Locate the cell with the specified text and output its [x, y] center coordinate. 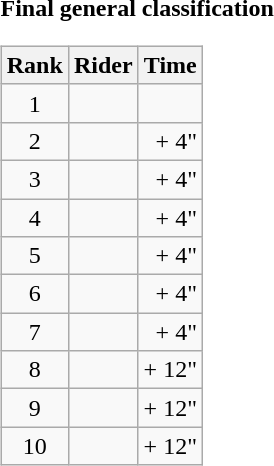
2 [34, 141]
Time [170, 65]
3 [34, 179]
5 [34, 256]
7 [34, 332]
Rider [103, 65]
4 [34, 217]
10 [34, 446]
Rank [34, 65]
9 [34, 408]
1 [34, 103]
6 [34, 294]
8 [34, 370]
